Scan for the cell matching the given text and deliver its [x, y] coordinate at center. 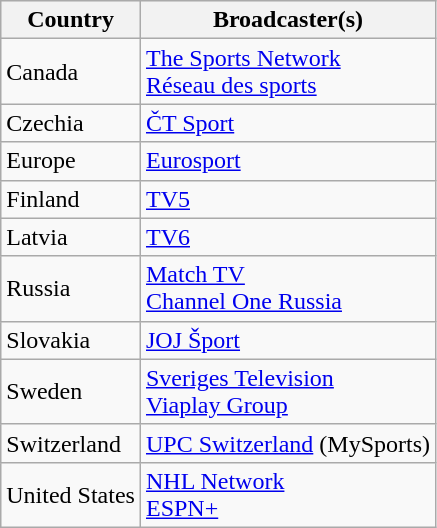
Slovakia [71, 340]
JOJ Šport [288, 340]
Country [71, 20]
Europe [71, 161]
UPC Switzerland (MySports) [288, 443]
TV6 [288, 237]
Canada [71, 72]
Russia [71, 288]
TV5 [288, 199]
Switzerland [71, 443]
Match TV Channel One Russia [288, 288]
Sweden [71, 392]
Eurosport [288, 161]
Broadcaster(s) [288, 20]
ČT Sport [288, 123]
Czechia [71, 123]
The Sports NetworkRéseau des sports [288, 72]
Finland [71, 199]
Sveriges TelevisionViaplay Group [288, 392]
NHL NetworkESPN+ [288, 494]
Latvia [71, 237]
United States [71, 494]
